Return [X, Y] of the center of cell containing provided text 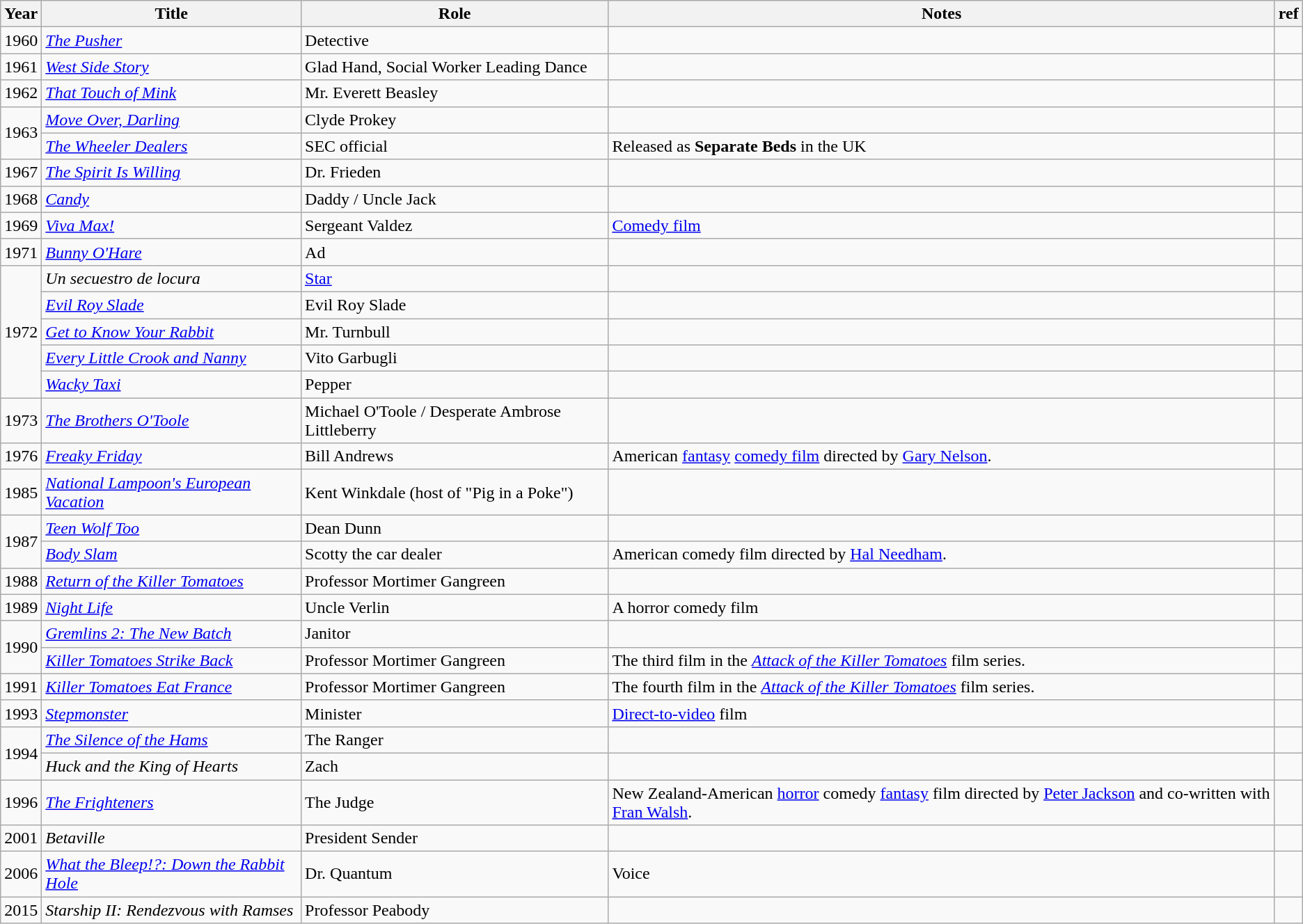
Gremlins 2: The New Batch [171, 634]
West Side Story [171, 67]
Viva Max! [171, 225]
Zach [455, 766]
That Touch of Mink [171, 93]
Pepper [455, 385]
ref [1288, 14]
Glad Hand, Social Worker Leading Dance [455, 67]
Dean Dunn [455, 528]
1987 [21, 541]
Direct-to-video film [941, 713]
1990 [21, 647]
A horror comedy film [941, 607]
National Lampoon's European Vacation [171, 493]
1993 [21, 713]
1969 [21, 225]
Dr. Frieden [455, 173]
1988 [21, 581]
Mr. Everett Beasley [455, 93]
Stepmonster [171, 713]
Year [21, 14]
1961 [21, 67]
Return of the Killer Tomatoes [171, 581]
Wacky Taxi [171, 385]
The fourth film in the Attack of the Killer Tomatoes film series. [941, 687]
The Wheeler Dealers [171, 146]
Sergeant Valdez [455, 225]
Comedy film [941, 225]
1971 [21, 252]
The Frighteners [171, 802]
Michael O'Toole / Desperate Ambrose Littleberry [455, 420]
1968 [21, 199]
Released as Separate Beds in the UK [941, 146]
Janitor [455, 634]
American comedy film directed by Hal Needham. [941, 555]
Scotty the car dealer [455, 555]
The Ranger [455, 740]
SEC official [455, 146]
President Sender [455, 838]
Dr. Quantum [455, 874]
Bill Andrews [455, 456]
Killer Tomatoes Eat France [171, 687]
1972 [21, 331]
Title [171, 14]
Get to Know Your Rabbit [171, 332]
Un secuestro de locura [171, 278]
Teen Wolf Too [171, 528]
The Pusher [171, 40]
Uncle Verlin [455, 607]
Candy [171, 199]
Kent Winkdale (host of "Pig in a Poke") [455, 493]
2001 [21, 838]
What the Bleep!?: Down the Rabbit Hole [171, 874]
Star [455, 278]
Voice [941, 874]
American fantasy comedy film directed by Gary Nelson. [941, 456]
New Zealand-American horror comedy fantasy film directed by Peter Jackson and co-written with Fran Walsh. [941, 802]
1985 [21, 493]
1963 [21, 133]
Detective [455, 40]
Freaky Friday [171, 456]
1989 [21, 607]
Minister [455, 713]
Starship II: Rendezvous with Ramses [171, 910]
Every Little Crook and Nanny [171, 358]
The Silence of the Hams [171, 740]
Clyde Prokey [455, 120]
Ad [455, 252]
The Brothers O'Toole [171, 420]
The Spirit Is Willing [171, 173]
1967 [21, 173]
Vito Garbugli [455, 358]
The third film in the Attack of the Killer Tomatoes film series. [941, 660]
Night Life [171, 607]
Move Over, Darling [171, 120]
2006 [21, 874]
1991 [21, 687]
Daddy / Uncle Jack [455, 199]
1960 [21, 40]
Role [455, 14]
1994 [21, 753]
Killer Tomatoes Strike Back [171, 660]
The Judge [455, 802]
1976 [21, 456]
Betaville [171, 838]
Bunny O'Hare [171, 252]
Professor Peabody [455, 910]
1962 [21, 93]
1973 [21, 420]
Notes [941, 14]
2015 [21, 910]
Body Slam [171, 555]
Mr. Turnbull [455, 332]
1996 [21, 802]
Huck and the King of Hearts [171, 766]
